Provide the (x, y) coordinate of the cell's center where the given text is located.  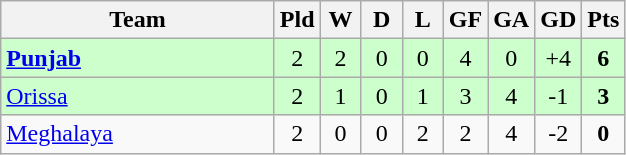
-2 (558, 134)
W (340, 20)
Pld (297, 20)
Meghalaya (138, 134)
Pts (604, 20)
Orissa (138, 96)
Team (138, 20)
6 (604, 58)
-1 (558, 96)
D (382, 20)
Punjab (138, 58)
+4 (558, 58)
L (422, 20)
GD (558, 20)
GF (465, 20)
GA (512, 20)
